Scan for the cell matching the given text and deliver its [x, y] coordinate at center. 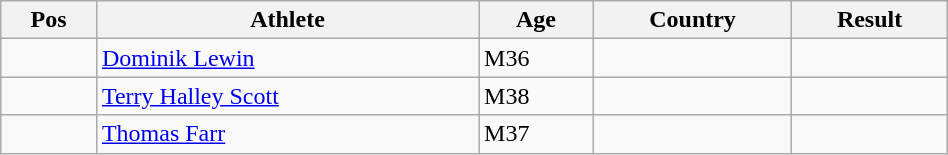
Thomas Farr [287, 134]
Dominik Lewin [287, 58]
Country [692, 20]
Pos [49, 20]
Athlete [287, 20]
Terry Halley Scott [287, 96]
M37 [536, 134]
M38 [536, 96]
Age [536, 20]
M36 [536, 58]
Result [870, 20]
